Output the (X, Y) coordinate of the center of the cell containing the given text.  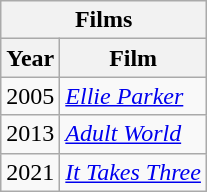
2021 (30, 172)
It Takes Three (134, 172)
Year (30, 58)
Film (134, 58)
2013 (30, 134)
Ellie Parker (134, 96)
Films (104, 20)
Adult World (134, 134)
2005 (30, 96)
